Find where the given text appears and provide that cell's center as (X, Y) coordinate. 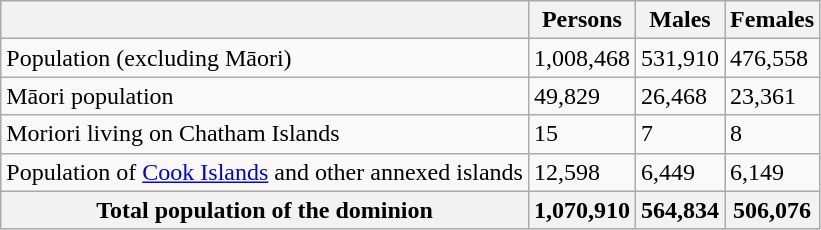
Moriori living on Chatham Islands (265, 134)
8 (772, 134)
Population (excluding Māori) (265, 58)
476,558 (772, 58)
15 (582, 134)
Females (772, 20)
Persons (582, 20)
Population of Cook Islands and other annexed islands (265, 172)
564,834 (680, 210)
1,008,468 (582, 58)
1,070,910 (582, 210)
26,468 (680, 96)
Males (680, 20)
Total population of the dominion (265, 210)
531,910 (680, 58)
49,829 (582, 96)
6,149 (772, 172)
12,598 (582, 172)
506,076 (772, 210)
23,361 (772, 96)
7 (680, 134)
Māori population (265, 96)
6,449 (680, 172)
